Find where the given text appears and provide that cell's center as (x, y) coordinate. 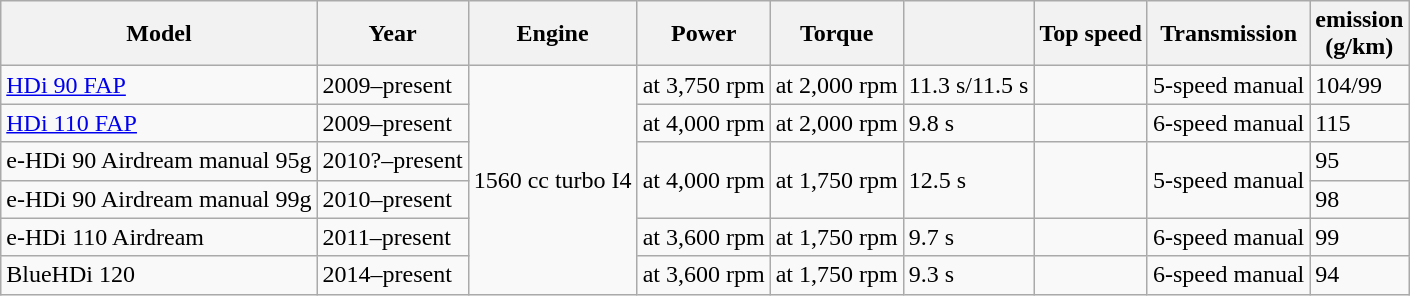
emission(g/km) (1360, 34)
HDi 110 FAP (159, 123)
Model (159, 34)
11.3 s/11.5 s (968, 85)
HDi 90 FAP (159, 85)
Top speed (1091, 34)
1560 cc turbo I4 (552, 180)
e-HDi 110 Airdream (159, 237)
2011–present (392, 237)
2010–present (392, 199)
12.5 s (968, 180)
9.7 s (968, 237)
Year (392, 34)
Power (704, 34)
2010?–present (392, 161)
BlueHDi 120 (159, 275)
Torque (836, 34)
98 (1360, 199)
9.3 s (968, 275)
104/99 (1360, 85)
94 (1360, 275)
115 (1360, 123)
95 (1360, 161)
9.8 s (968, 123)
99 (1360, 237)
e-HDi 90 Airdream manual 99g (159, 199)
at 3,750 rpm (704, 85)
e-HDi 90 Airdream manual 95g (159, 161)
2014–present (392, 275)
Engine (552, 34)
Transmission (1228, 34)
